Extract the (x, y) coordinate from the center of the cell holding the provided text.  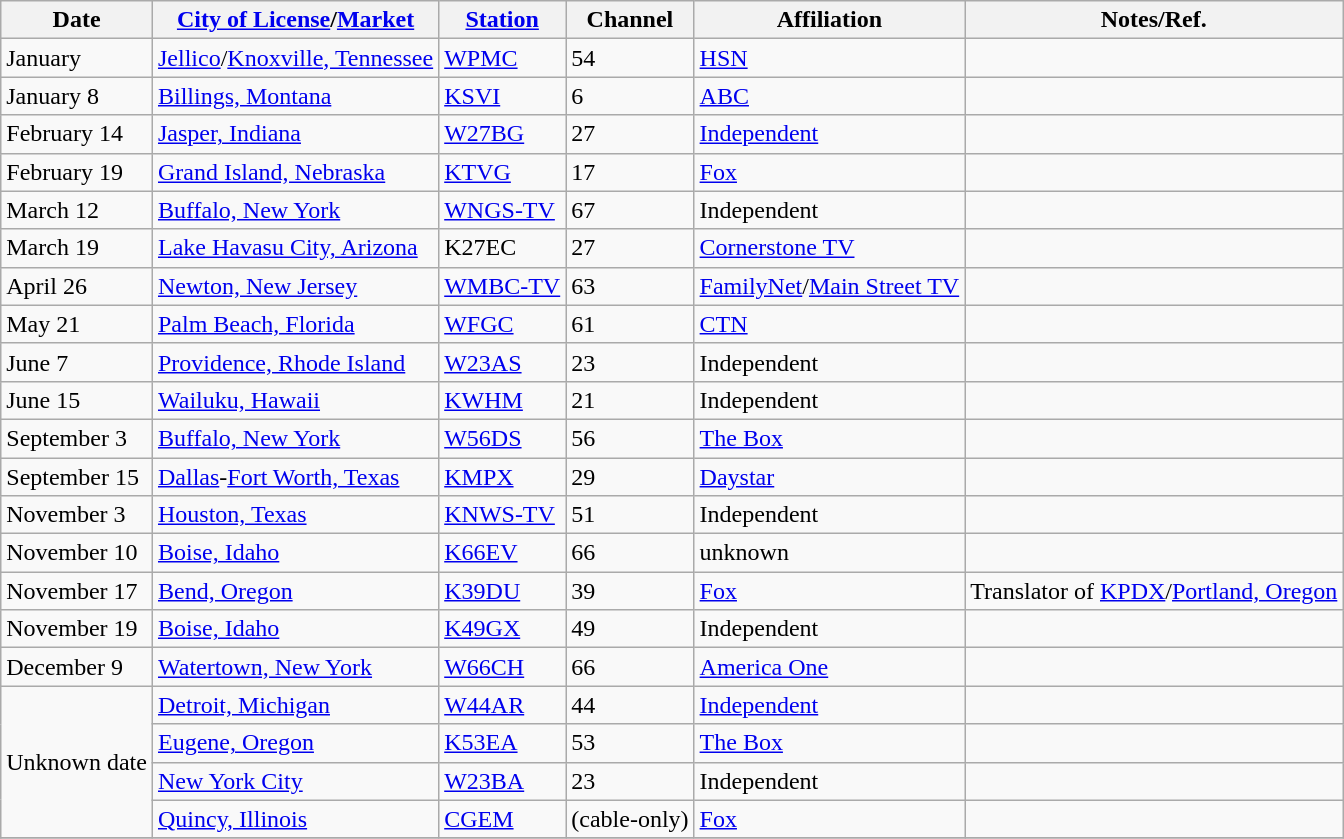
January (77, 58)
K49GX (502, 629)
KTVG (502, 172)
KSVI (502, 96)
May 21 (77, 324)
ABC (830, 96)
Quincy, Illinois (295, 819)
WFGC (502, 324)
Station (502, 20)
Providence, Rhode Island (295, 362)
Lake Havasu City, Arizona (295, 248)
CGEM (502, 819)
September 3 (77, 438)
KNWS-TV (502, 515)
January 8 (77, 96)
WPMC (502, 58)
Palm Beach, Florida (295, 324)
44 (630, 705)
W23AS (502, 362)
K66EV (502, 553)
KWHM (502, 400)
Jasper, Indiana (295, 134)
Newton, New Jersey (295, 286)
61 (630, 324)
Affiliation (830, 20)
Unknown date (77, 762)
54 (630, 58)
Date (77, 20)
29 (630, 477)
Cornerstone TV (830, 248)
Notes/Ref. (1154, 20)
Bend, Oregon (295, 591)
W66CH (502, 667)
K39DU (502, 591)
Watertown, New York (295, 667)
CTN (830, 324)
WNGS-TV (502, 210)
49 (630, 629)
March 19 (77, 248)
67 (630, 210)
Wailuku, Hawaii (295, 400)
Jellico/Knoxville, Tennessee (295, 58)
March 12 (77, 210)
HSN (830, 58)
FamilyNet/Main Street TV (830, 286)
K27EC (502, 248)
February 14 (77, 134)
W44AR (502, 705)
W23BA (502, 781)
November 19 (77, 629)
17 (630, 172)
WMBC-TV (502, 286)
Translator of KPDX/Portland, Oregon (1154, 591)
Eugene, Oregon (295, 743)
63 (630, 286)
June 15 (77, 400)
W56DS (502, 438)
December 9 (77, 667)
W27BG (502, 134)
51 (630, 515)
56 (630, 438)
April 26 (77, 286)
39 (630, 591)
K53EA (502, 743)
unknown (830, 553)
November 10 (77, 553)
Grand Island, Nebraska (295, 172)
Billings, Montana (295, 96)
Dallas-Fort Worth, Texas (295, 477)
America One (830, 667)
Houston, Texas (295, 515)
Channel (630, 20)
February 19 (77, 172)
(cable-only) (630, 819)
Daystar (830, 477)
September 15 (77, 477)
KMPX (502, 477)
November 3 (77, 515)
June 7 (77, 362)
53 (630, 743)
City of License/Market (295, 20)
November 17 (77, 591)
Detroit, Michigan (295, 705)
New York City (295, 781)
6 (630, 96)
21 (630, 400)
